Output the (X, Y) coordinate of the center of the cell containing the given text.  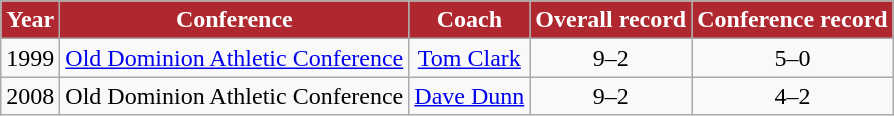
Coach (470, 20)
Overall record (611, 20)
Conference (234, 20)
Conference record (792, 20)
Tom Clark (470, 58)
Dave Dunn (470, 96)
2008 (30, 96)
Year (30, 20)
1999 (30, 58)
4–2 (792, 96)
5–0 (792, 58)
